Scan for the cell matching the given text and deliver its (X, Y) coordinate at center. 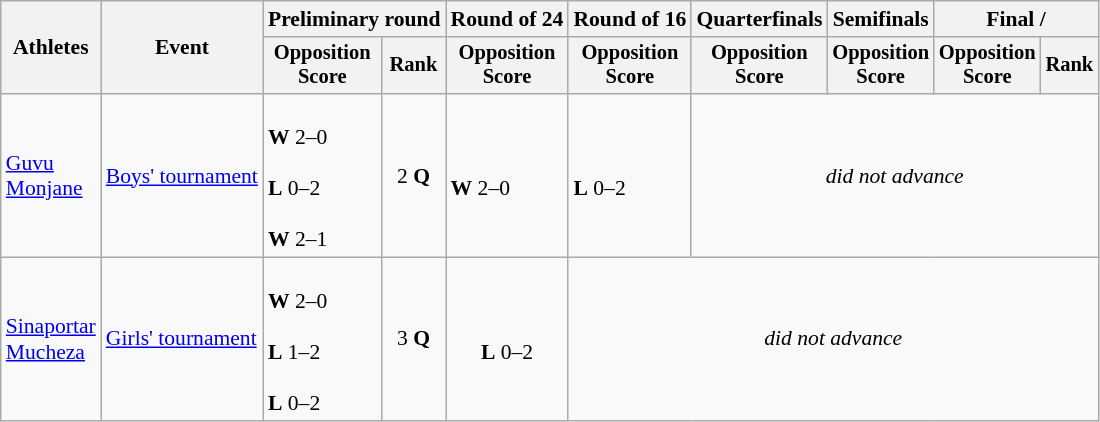
Quarterfinals (759, 19)
Round of 16 (630, 19)
W 2–0 L 0–2 W 2–1 (322, 176)
W 2–0 (508, 176)
Round of 24 (508, 19)
SinaportarMucheza (51, 340)
Girls' tournament (182, 340)
Final / (1016, 19)
2 Q (413, 176)
W 2–0 L 1–2 L 0–2 (322, 340)
Semifinals (880, 19)
Event (182, 48)
Athletes (51, 48)
GuvuMonjane (51, 176)
Preliminary round (354, 19)
Boys' tournament (182, 176)
3 Q (413, 340)
